Find where the given text appears and provide that cell's center as [x, y] coordinate. 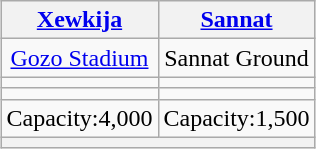
Sannat [236, 20]
Sannat Ground [236, 58]
Gozo Stadium [80, 58]
Capacity:1,500 [236, 118]
Xewkija [80, 20]
Capacity:4,000 [80, 118]
